Return the [X, Y] coordinate for the center point of the cell that contains the specified text.  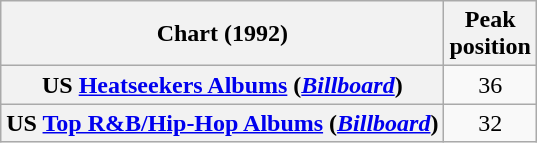
US Top R&B/Hip-Hop Albums (Billboard) [222, 123]
32 [490, 123]
US Heatseekers Albums (Billboard) [222, 85]
Peakposition [490, 34]
Chart (1992) [222, 34]
36 [490, 85]
